From the cell containing the given text, extract its center point as (x, y) coordinate. 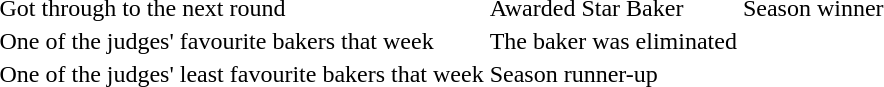
The baker was eliminated (613, 41)
